Capture the cell that displays the provided text and extract its [X, Y] central coordinate. 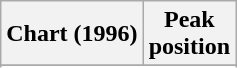
Peakposition [189, 34]
Chart (1996) [72, 34]
